Output the (X, Y) coordinate of the center of the cell containing the given text.  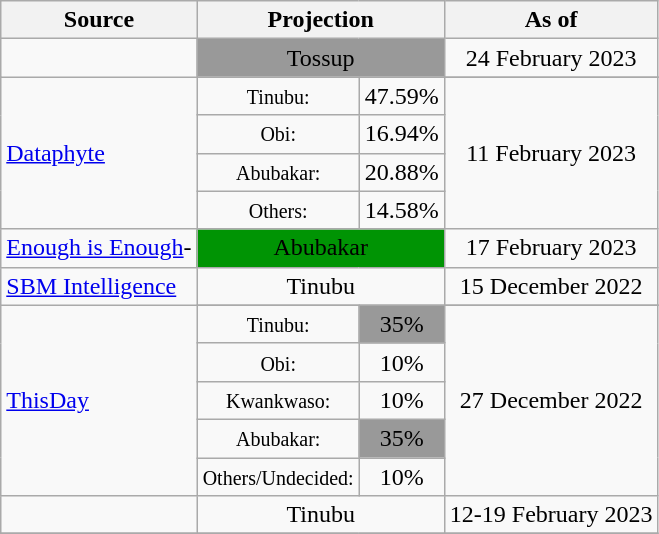
11 February 2023 (551, 153)
14.58% (402, 210)
12-19 February 2023 (551, 515)
Source (99, 20)
27 December 2022 (551, 400)
Projection (320, 20)
SBM Intelligence (99, 286)
As of (551, 20)
ThisDay (99, 400)
17 February 2023 (551, 248)
20.88% (402, 172)
Others/Undecided: (278, 477)
Others: (278, 210)
16.94% (402, 134)
Enough is Enough- (99, 248)
24 February 2023 (551, 58)
Dataphyte (99, 153)
Kwankwaso: (278, 400)
Abubakar (320, 248)
Tossup (320, 58)
15 December 2022 (551, 286)
47.59% (402, 96)
